Determine the [X, Y] coordinate at the center of the cell enclosing the given text.  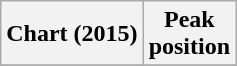
Peakposition [189, 34]
Chart (2015) [72, 34]
